Find where the given text appears and provide that cell's center as [X, Y] coordinate. 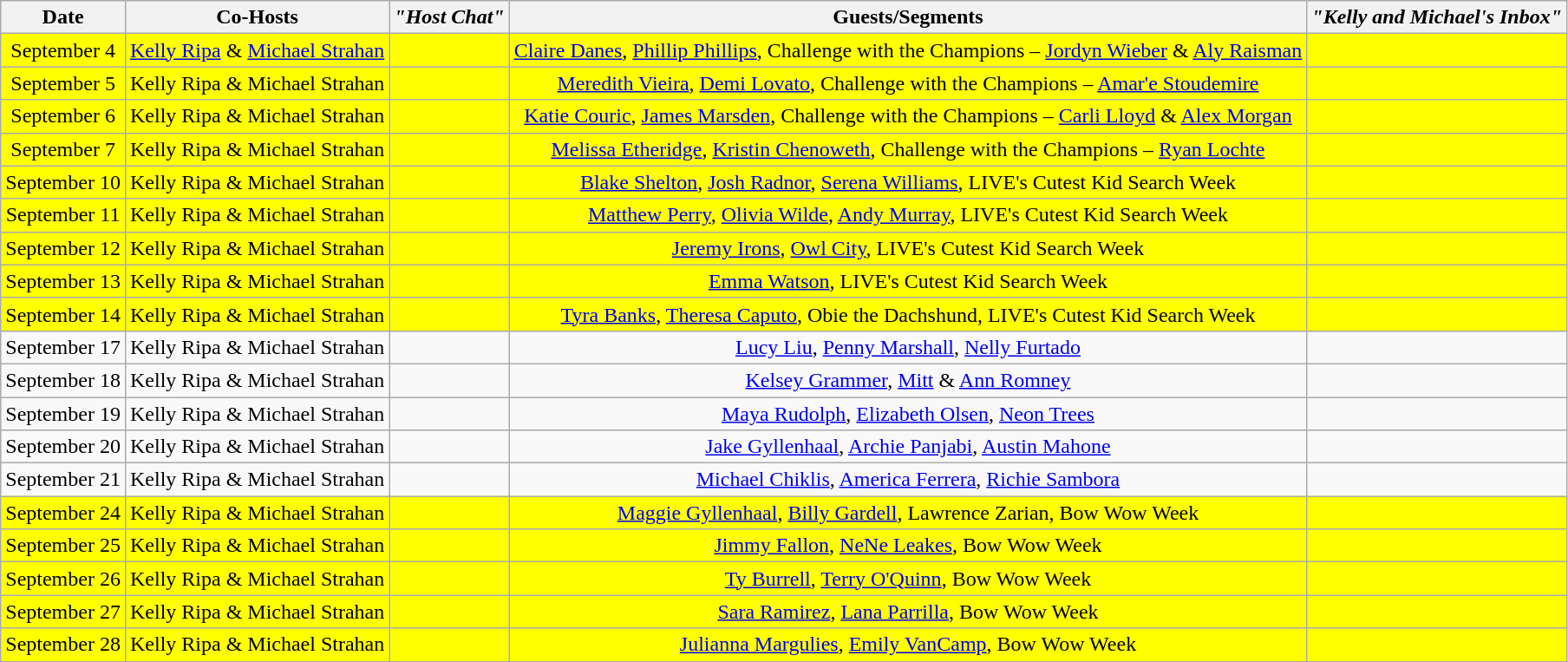
September 6 [63, 116]
Guests/Segments [908, 17]
Blake Shelton, Josh Radnor, Serena Williams, LIVE's Cutest Kid Search Week [908, 182]
September 12 [63, 248]
Emma Watson, LIVE's Cutest Kid Search Week [908, 281]
"Host Chat" [449, 17]
September 20 [63, 447]
Date [63, 17]
Meredith Vieira, Demi Lovato, Challenge with the Champions – Amar'e Stoudemire [908, 83]
Matthew Perry, Olivia Wilde, Andy Murray, LIVE's Cutest Kid Search Week [908, 215]
Maya Rudolph, Elizabeth Olsen, Neon Trees [908, 414]
September 25 [63, 546]
September 19 [63, 414]
September 28 [63, 645]
Jake Gyllenhaal, Archie Panjabi, Austin Mahone [908, 447]
September 7 [63, 149]
September 5 [63, 83]
Jeremy Irons, Owl City, LIVE's Cutest Kid Search Week [908, 248]
September 13 [63, 281]
Ty Burrell, Terry O'Quinn, Bow Wow Week [908, 579]
Sara Ramirez, Lana Parrilla, Bow Wow Week [908, 612]
September 17 [63, 347]
September 21 [63, 480]
Michael Chiklis, America Ferrera, Richie Sambora [908, 480]
September 4 [63, 50]
September 11 [63, 215]
Maggie Gyllenhaal, Billy Gardell, Lawrence Zarian, Bow Wow Week [908, 513]
Tyra Banks, Theresa Caputo, Obie the Dachshund, LIVE's Cutest Kid Search Week [908, 314]
Katie Couric, James Marsden, Challenge with the Champions – Carli Lloyd & Alex Morgan [908, 116]
Kelsey Grammer, Mitt & Ann Romney [908, 380]
September 10 [63, 182]
September 26 [63, 579]
Lucy Liu, Penny Marshall, Nelly Furtado [908, 347]
Melissa Etheridge, Kristin Chenoweth, Challenge with the Champions – Ryan Lochte [908, 149]
Jimmy Fallon, NeNe Leakes, Bow Wow Week [908, 546]
Julianna Margulies, Emily VanCamp, Bow Wow Week [908, 645]
Claire Danes, Phillip Phillips, Challenge with the Champions – Jordyn Wieber & Aly Raisman [908, 50]
September 18 [63, 380]
September 14 [63, 314]
September 27 [63, 612]
Co-Hosts [257, 17]
"Kelly and Michael's Inbox" [1437, 17]
September 24 [63, 513]
